Capture the cell that displays the provided text and extract its (x, y) central coordinate. 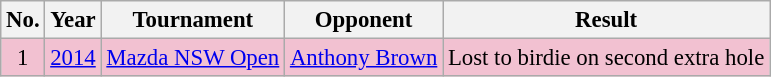
Tournament (193, 20)
2014 (73, 58)
Lost to birdie on second extra hole (606, 58)
Result (606, 20)
Year (73, 20)
1 (23, 58)
Anthony Brown (364, 58)
Opponent (364, 20)
Mazda NSW Open (193, 58)
No. (23, 20)
